Identify which cell holds the provided text, then report its (x, y) central coordinate. 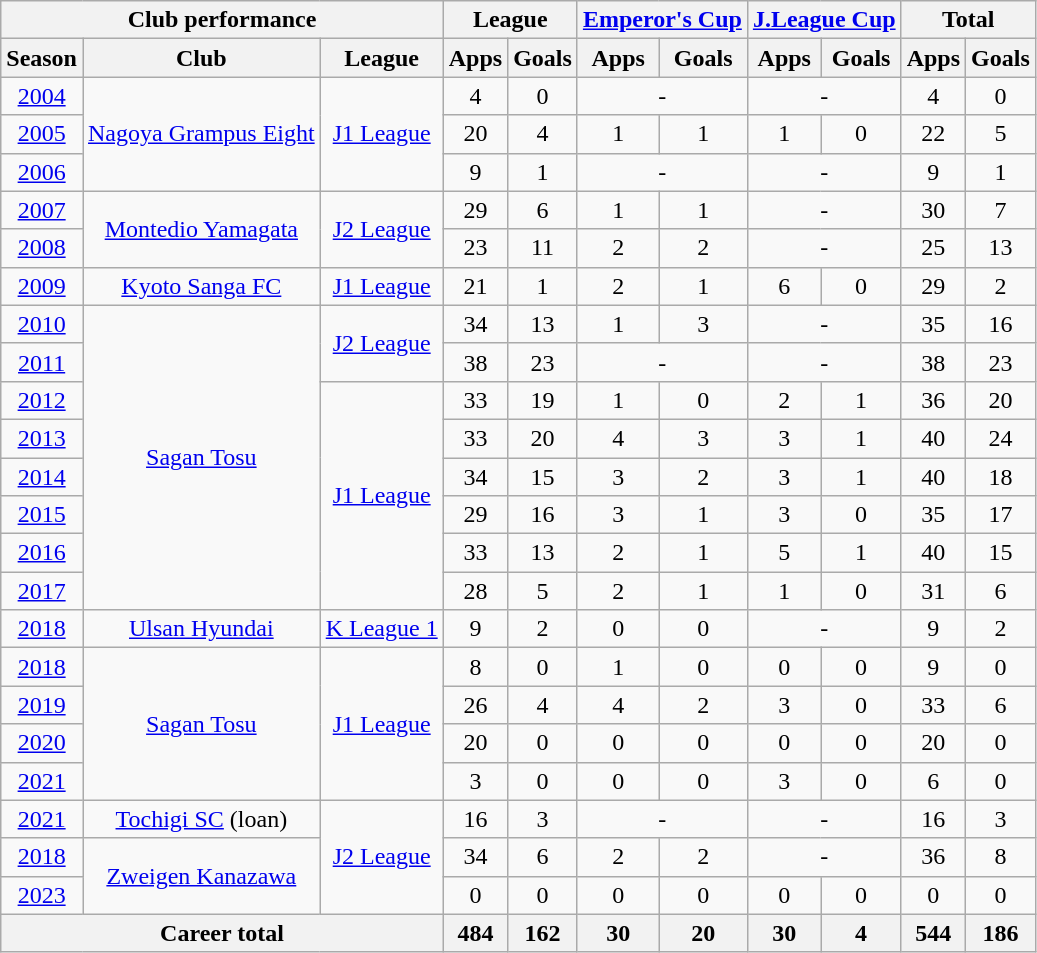
2005 (42, 134)
544 (933, 933)
Nagoya Grampus Eight (201, 134)
7 (1001, 210)
484 (475, 933)
2014 (42, 477)
2006 (42, 172)
11 (543, 248)
2020 (42, 743)
Club performance (222, 20)
17 (1001, 515)
26 (475, 705)
18 (1001, 477)
Zweigen Kanazawa (201, 876)
2019 (42, 705)
Career total (222, 933)
2011 (42, 362)
24 (1001, 438)
22 (933, 134)
31 (933, 591)
2008 (42, 248)
Emperor's Cup (662, 20)
J.League Cup (824, 20)
21 (475, 286)
2017 (42, 591)
2009 (42, 286)
2013 (42, 438)
Kyoto Sanga FC (201, 286)
Tochigi SC (loan) (201, 819)
Season (42, 58)
2004 (42, 96)
2016 (42, 553)
2012 (42, 400)
162 (543, 933)
2007 (42, 210)
28 (475, 591)
25 (933, 248)
2015 (42, 515)
19 (543, 400)
K League 1 (382, 629)
Total (968, 20)
Club (201, 58)
Ulsan Hyundai (201, 629)
2023 (42, 895)
186 (1001, 933)
2010 (42, 324)
Montedio Yamagata (201, 229)
